Identify which cell holds the provided text, then report its (x, y) central coordinate. 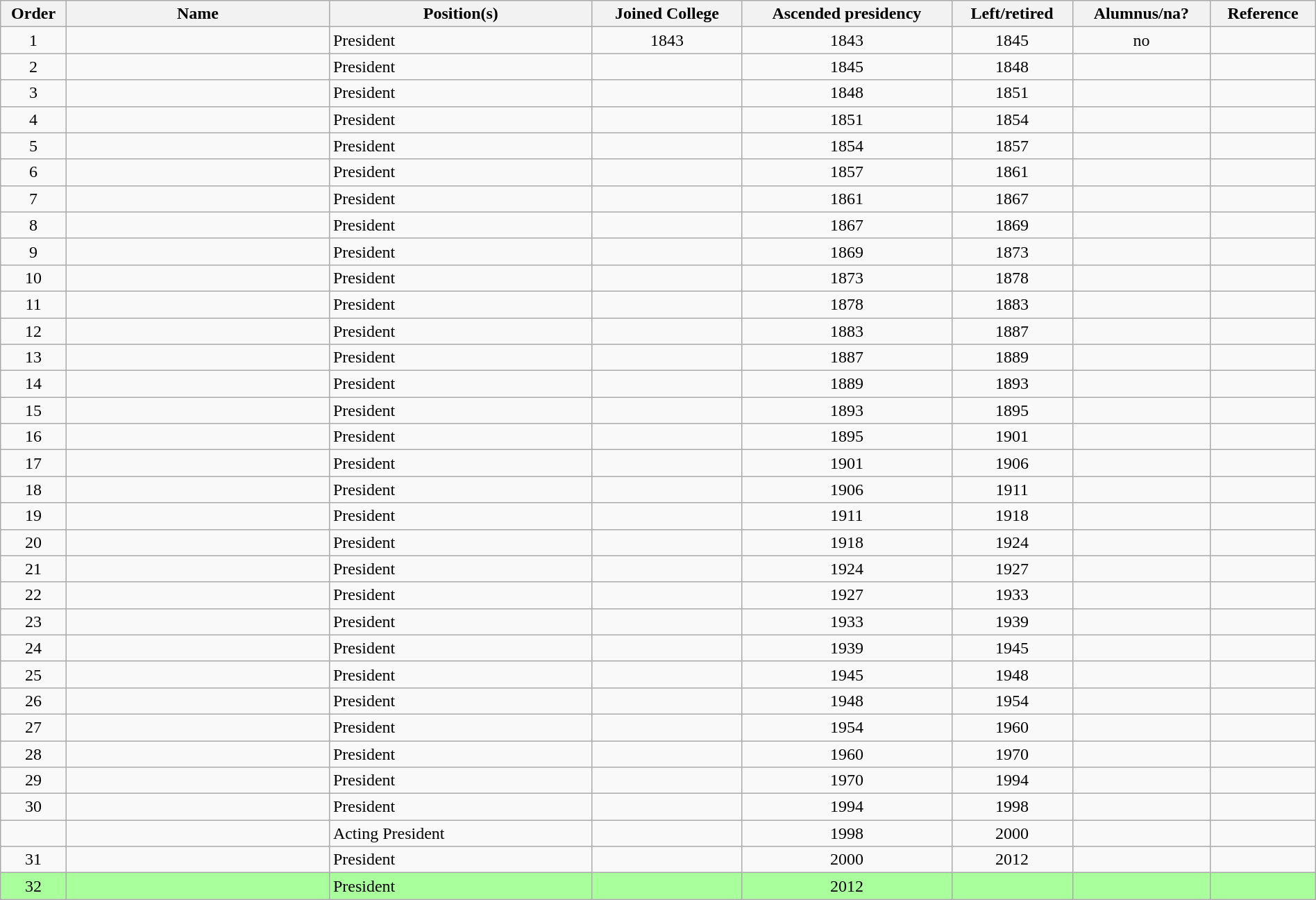
Joined College (666, 14)
25 (33, 674)
6 (33, 172)
32 (33, 886)
7 (33, 199)
19 (33, 516)
1 (33, 40)
10 (33, 278)
14 (33, 384)
Reference (1263, 14)
8 (33, 225)
9 (33, 251)
15 (33, 410)
Acting President (461, 833)
26 (33, 701)
2 (33, 67)
28 (33, 753)
no (1141, 40)
24 (33, 648)
Position(s) (461, 14)
20 (33, 542)
27 (33, 727)
Name (197, 14)
18 (33, 490)
Left/retired (1012, 14)
Ascended presidency (847, 14)
23 (33, 622)
30 (33, 807)
4 (33, 119)
22 (33, 595)
21 (33, 569)
11 (33, 304)
Alumnus/na? (1141, 14)
31 (33, 860)
29 (33, 781)
Order (33, 14)
16 (33, 437)
13 (33, 358)
17 (33, 463)
5 (33, 146)
12 (33, 331)
3 (33, 93)
